Provide the (X, Y) coordinate of the cell's center where the given text is located.  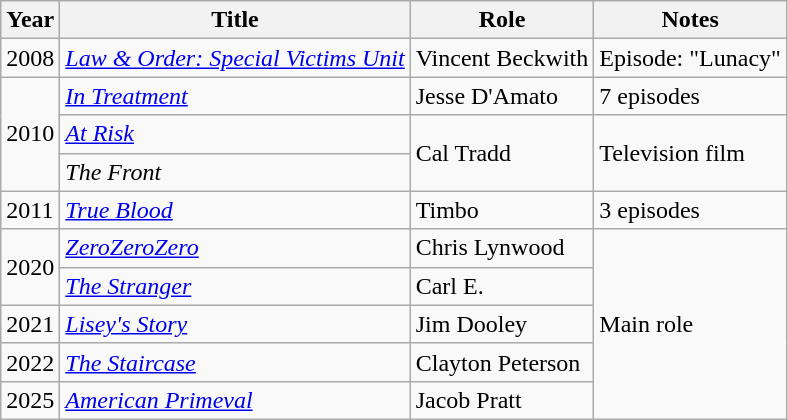
Notes (690, 20)
2022 (30, 362)
The Staircase (235, 362)
2020 (30, 267)
Role (502, 20)
Television film (690, 153)
True Blood (235, 210)
Lisey's Story (235, 324)
Timbo (502, 210)
Chris Lynwood (502, 248)
2010 (30, 134)
2011 (30, 210)
At Risk (235, 134)
7 episodes (690, 96)
2008 (30, 58)
Jesse D'Amato (502, 96)
In Treatment (235, 96)
Clayton Peterson (502, 362)
Vincent Beckwith (502, 58)
Title (235, 20)
2021 (30, 324)
Episode: "Lunacy" (690, 58)
Year (30, 20)
Main role (690, 324)
Jim Dooley (502, 324)
Jacob Pratt (502, 400)
Cal Tradd (502, 153)
2025 (30, 400)
American Primeval (235, 400)
ZeroZeroZero (235, 248)
The Front (235, 172)
3 episodes (690, 210)
Law & Order: Special Victims Unit (235, 58)
The Stranger (235, 286)
Carl E. (502, 286)
